Determine the [x, y] coordinate at the center of the cell enclosing the given text.  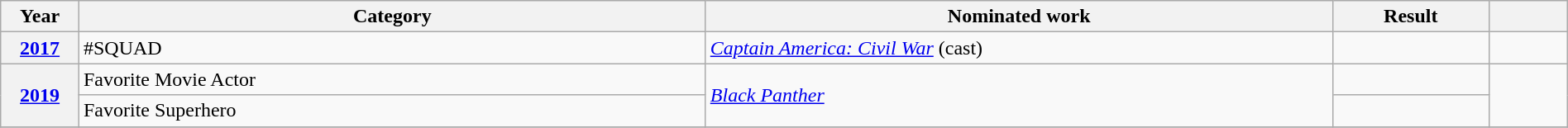
Favorite Movie Actor [392, 79]
2017 [40, 48]
Black Panther [1019, 95]
Category [392, 17]
#SQUAD [392, 48]
Nominated work [1019, 17]
Year [40, 17]
Result [1411, 17]
Favorite Superhero [392, 111]
Captain America: Civil War (cast) [1019, 48]
2019 [40, 95]
